Identify which cell holds the provided text, then report its [x, y] central coordinate. 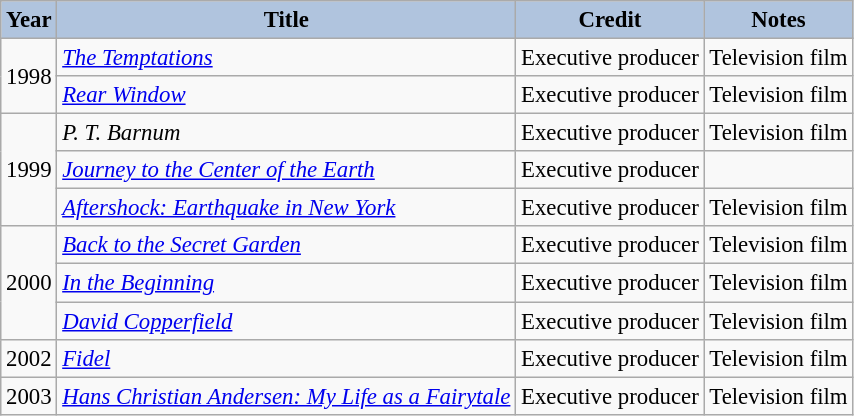
Hans Christian Andersen: My Life as a Fairytale [286, 396]
The Temptations [286, 58]
Credit [610, 20]
Back to the Secret Garden [286, 245]
P. T. Barnum [286, 133]
2003 [29, 396]
1998 [29, 76]
Aftershock: Earthquake in New York [286, 208]
Journey to the Center of the Earth [286, 170]
Notes [778, 20]
2002 [29, 358]
2000 [29, 282]
David Copperfield [286, 321]
Year [29, 20]
Rear Window [286, 95]
1999 [29, 170]
Title [286, 20]
In the Beginning [286, 283]
Fidel [286, 358]
